Scan for the cell matching the given text and deliver its [x, y] coordinate at center. 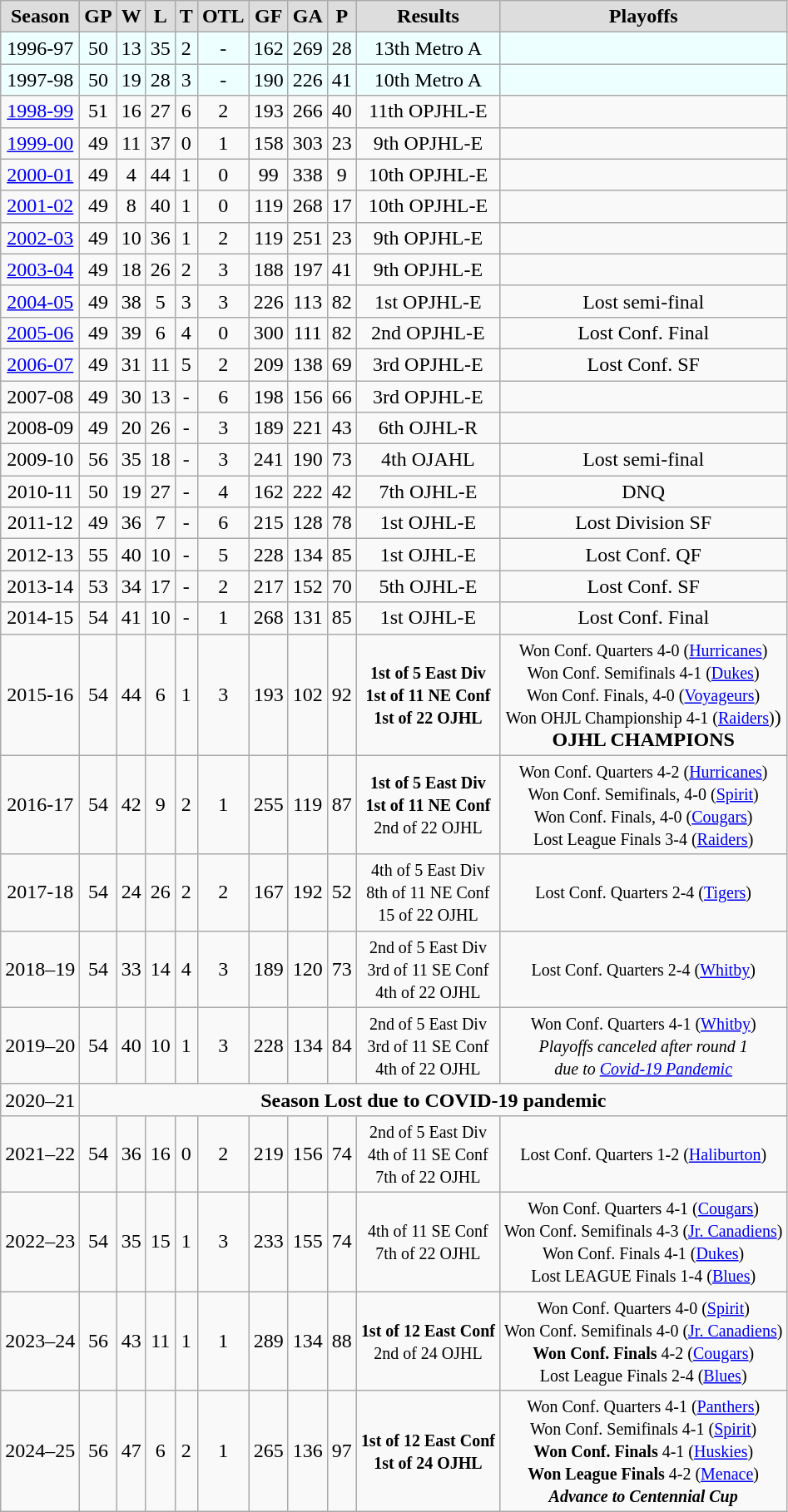
2019–20 [40, 1045]
1996-97 [40, 48]
2005-06 [40, 333]
1999-00 [40, 143]
167 [268, 892]
10th Metro A [428, 80]
2001-02 [40, 206]
34 [131, 586]
2004-05 [40, 301]
2nd of 5 East Div4th of 11 SE Conf7th of 22 OJHL [428, 1154]
197 [308, 269]
1st of 12 East Conf2nd of 24 OJHL [428, 1341]
2003-04 [40, 269]
2017-18 [40, 892]
13th Metro A [428, 48]
4th of 5 East Div8th of 11 NE Conf15 of 22 OJHL [428, 892]
Lost Conf. QF [642, 555]
2014-15 [40, 618]
158 [268, 143]
38 [131, 301]
Won Conf. Quarters 4-1 (Whitby) Playoffs canceled after round 1due to Covid-19 Pandemic [642, 1045]
2009-10 [40, 460]
7th OJHL-E [428, 492]
222 [308, 492]
131 [308, 618]
66 [341, 397]
136 [308, 1451]
2016-17 [40, 805]
Lost Conf. Quarters 1-2 (Haliburton) [642, 1154]
4th of 11 SE Conf7th of 22 OJHL [428, 1241]
152 [308, 586]
2023–24 [40, 1341]
289 [268, 1341]
53 [98, 586]
Won Conf. Quarters 4-1 (Cougars)Won Conf. Semifinals 4-3 (Jr. Canadiens)Won Conf. Finals 4-1 (Dukes)Lost LEAGUE Finals 1-4 (Blues) [642, 1241]
255 [268, 805]
Lost Conf. Quarters 2-4 (Whitby) [642, 969]
55 [98, 555]
265 [268, 1451]
37 [160, 143]
2020–21 [40, 1099]
233 [268, 1241]
1997-98 [40, 80]
Results [428, 17]
6th OJHL-R [428, 428]
70 [341, 586]
4th OJAHL [428, 460]
2011-12 [40, 523]
87 [341, 805]
120 [308, 969]
W [131, 17]
1st of 5 East Div1st of 11 NE Conf1st of 22 OJHL [428, 694]
14 [160, 969]
Lost Conf. Quarters 2-4 (Tigers) [642, 892]
OTL [223, 17]
L [160, 17]
8 [131, 206]
192 [308, 892]
69 [341, 364]
338 [308, 175]
Season [40, 17]
11th OPJHL-E [428, 111]
1998-99 [40, 111]
78 [341, 523]
188 [268, 269]
T [186, 17]
5th OJHL-E [428, 586]
269 [308, 48]
221 [308, 428]
92 [341, 694]
Lost Division SF [642, 523]
51 [98, 111]
84 [341, 1045]
300 [268, 333]
Won Conf. Quarters 4-2 (Hurricanes)Won Conf. Semifinals, 4-0 (Spirit)Won Conf. Finals, 4-0 (Cougars)Lost League Finals 3-4 (Raiders) [642, 805]
39 [131, 333]
2018–19 [40, 969]
20 [131, 428]
128 [308, 523]
7 [160, 523]
2000-01 [40, 175]
155 [308, 1241]
2013-14 [40, 586]
2012-13 [40, 555]
2010-11 [40, 492]
99 [268, 175]
219 [268, 1154]
2002-03 [40, 238]
2015-16 [40, 694]
24 [131, 892]
2007-08 [40, 397]
30 [131, 397]
Won Conf. Quarters 4-0 (Spirit)Won Conf. Semifinals 4-0 (Jr. Canadiens)Won Conf. Finals 4-2 (Cougars)Lost League Finals 2-4 (Blues) [642, 1341]
47 [131, 1451]
GP [98, 17]
97 [341, 1451]
266 [308, 111]
P [341, 17]
15 [160, 1241]
33 [131, 969]
88 [341, 1341]
2nd OPJHL-E [428, 333]
251 [308, 238]
1st of 5 East Div1st of 11 NE Conf2nd of 22 OJHL [428, 805]
138 [308, 364]
1st of 12 East Conf1st of 24 OJHL [428, 1451]
DNQ [642, 492]
1st OPJHL-E [428, 301]
GF [268, 17]
111 [308, 333]
Season Lost due to COVID-19 pandemic [434, 1099]
198 [268, 397]
2022–23 [40, 1241]
303 [308, 143]
31 [131, 364]
52 [341, 892]
Playoffs [642, 17]
209 [268, 364]
215 [268, 523]
GA [308, 17]
102 [308, 694]
2024–25 [40, 1451]
113 [308, 301]
2021–22 [40, 1154]
2008-09 [40, 428]
217 [268, 586]
241 [268, 460]
2006-07 [40, 364]
